Scan for the cell matching the given text and deliver its [x, y] coordinate at center. 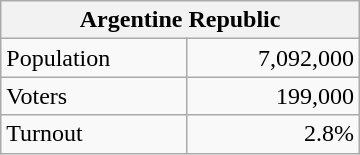
Turnout [94, 134]
Population [94, 58]
Voters [94, 96]
Argentine Republic [180, 20]
7,092,000 [274, 58]
2.8% [274, 134]
199,000 [274, 96]
